Extract the [x, y] coordinate from the center of the cell holding the provided text.  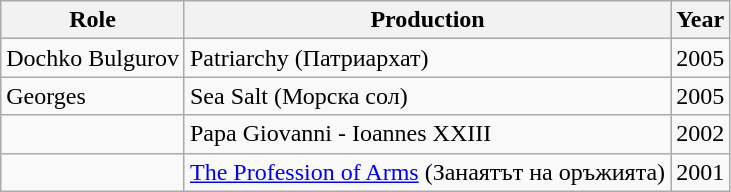
2001 [700, 172]
Georges [93, 96]
2002 [700, 134]
Year [700, 20]
Papa Giovanni - Ioannes XXIII [427, 134]
Dochko Bulgurov [93, 58]
Role [93, 20]
Patriarchy (Патриархат) [427, 58]
The Profession of Arms (Занаятът на оръжията) [427, 172]
Sea Salt (Морска сол) [427, 96]
Production [427, 20]
